Pinpoint the cell where the given text exists, returning its (x, y) midpoint coordinate. 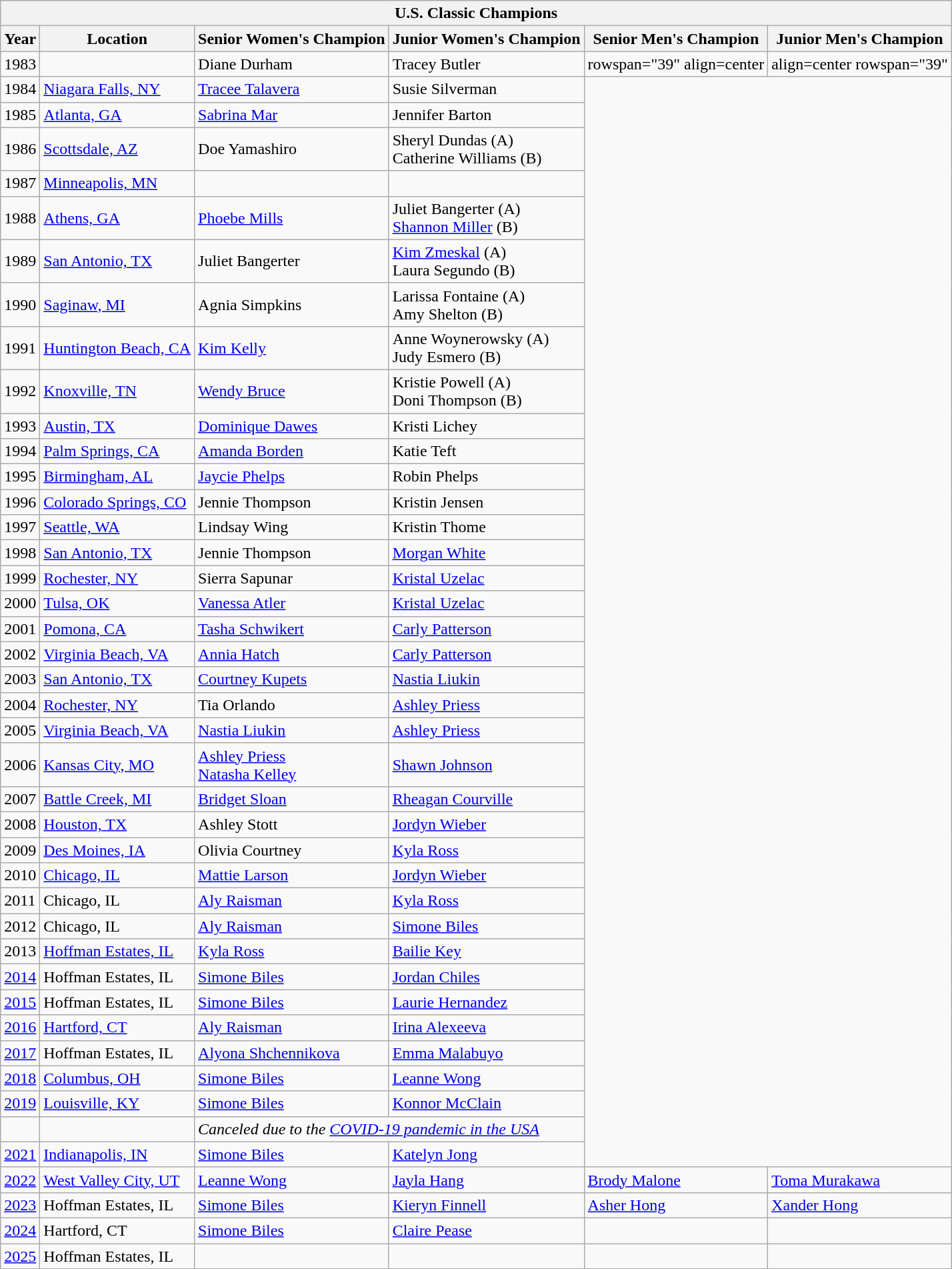
Kansas City, MO (117, 764)
Atlanta, GA (117, 115)
Katie Teft (487, 451)
Huntington Beach, CA (117, 348)
2018 (20, 1078)
1988 (20, 217)
1989 (20, 261)
2001 (20, 629)
1986 (20, 149)
Konnor McClain (487, 1104)
Kieryn Finnell (487, 1205)
Sierra Sapunar (292, 578)
Amanda Borden (292, 451)
Diane Durham (292, 64)
Claire Pease (487, 1230)
Sabrina Mar (292, 115)
Tracey Butler (487, 64)
2003 (20, 680)
2008 (20, 824)
Juliet Bangerter (292, 261)
Ashley Stott (292, 824)
1996 (20, 502)
2006 (20, 764)
Des Moines, IA (117, 850)
2025 (20, 1256)
Doe Yamashiro (292, 149)
2022 (20, 1180)
Kristin Jensen (487, 502)
2021 (20, 1154)
Year (20, 39)
Kristi Lichey (487, 426)
1992 (20, 391)
Lindsay Wing (292, 527)
Junior Men's Champion (860, 39)
Irina Alexeeva (487, 1028)
Agnia Simpkins (292, 304)
Anne Woynerowsky (A) Judy Esmero (B) (487, 348)
Birmingham, AL (117, 477)
1998 (20, 553)
Alyona Shchennikova (292, 1053)
2010 (20, 876)
1999 (20, 578)
Colorado Springs, CO (117, 502)
Rheagan Courville (487, 799)
Indianapolis, IN (117, 1154)
Susie Silverman (487, 89)
1984 (20, 89)
Jayla Hang (487, 1180)
Knoxville, TN (117, 391)
1983 (20, 64)
Jordan Chiles (487, 977)
Wendy Bruce (292, 391)
Sheryl Dundas (A) Catherine Williams (B) (487, 149)
Xander Hong (860, 1205)
align=center rowspan="39" (860, 64)
Senior Men's Champion (676, 39)
Bridget Sloan (292, 799)
Canceled due to the COVID-19 pandemic in the USA (389, 1129)
1991 (20, 348)
1995 (20, 477)
Minneapolis, MN (117, 183)
Niagara Falls, NY (117, 89)
Austin, TX (117, 426)
2023 (20, 1205)
2000 (20, 603)
Vanessa Atler (292, 603)
Saginaw, MI (117, 304)
Courtney Kupets (292, 680)
West Valley City, UT (117, 1180)
Jaycie Phelps (292, 477)
Junior Women's Champion (487, 39)
1994 (20, 451)
Dominique Dawes (292, 426)
Senior Women's Champion (292, 39)
Palm Springs, CA (117, 451)
Morgan White (487, 553)
1990 (20, 304)
Pomona, CA (117, 629)
Kristie Powell (A) Doni Thompson (B) (487, 391)
2017 (20, 1053)
Athens, GA (117, 217)
Kim Zmeskal (A) Laura Segundo (B) (487, 261)
Mattie Larson (292, 876)
Scottsdale, AZ (117, 149)
Columbus, OH (117, 1078)
1987 (20, 183)
Laurie Hernandez (487, 1002)
2005 (20, 730)
Bailie Key (487, 952)
2014 (20, 977)
Shawn Johnson (487, 764)
Olivia Courtney (292, 850)
Battle Creek, MI (117, 799)
Ashley Priess Natasha Kelley (292, 764)
Houston, TX (117, 824)
Phoebe Mills (292, 217)
Tulsa, OK (117, 603)
1985 (20, 115)
Jennifer Barton (487, 115)
Annia Hatch (292, 654)
2019 (20, 1104)
Tasha Schwikert (292, 629)
2024 (20, 1230)
Seattle, WA (117, 527)
2015 (20, 1002)
2007 (20, 799)
Location (117, 39)
Katelyn Jong (487, 1154)
Brody Malone (676, 1180)
1997 (20, 527)
Emma Malabuyo (487, 1053)
Robin Phelps (487, 477)
2004 (20, 705)
Kristin Thome (487, 527)
Larissa Fontaine (A) Amy Shelton (B) (487, 304)
2002 (20, 654)
Tracee Talavera (292, 89)
Tia Orlando (292, 705)
1993 (20, 426)
Kim Kelly (292, 348)
rowspan="39" align=center (676, 64)
U.S. Classic Champions (476, 13)
Juliet Bangerter (A) Shannon Miller (B) (487, 217)
2011 (20, 901)
2009 (20, 850)
Louisville, KY (117, 1104)
2013 (20, 952)
2012 (20, 926)
Asher Hong (676, 1205)
2016 (20, 1028)
Toma Murakawa (860, 1180)
